Determine the [X, Y] coordinate at the center of the cell enclosing the given text.  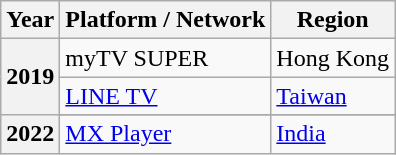
Taiwan [333, 96]
Region [333, 20]
Platform / Network [166, 20]
LINE TV [166, 96]
Year [30, 20]
2019 [30, 77]
India [333, 134]
2022 [30, 134]
MX Player [166, 134]
myTV SUPER [166, 58]
Hong Kong [333, 58]
